For the text-containing cell, return its midpoint in [x, y] coordinate format. 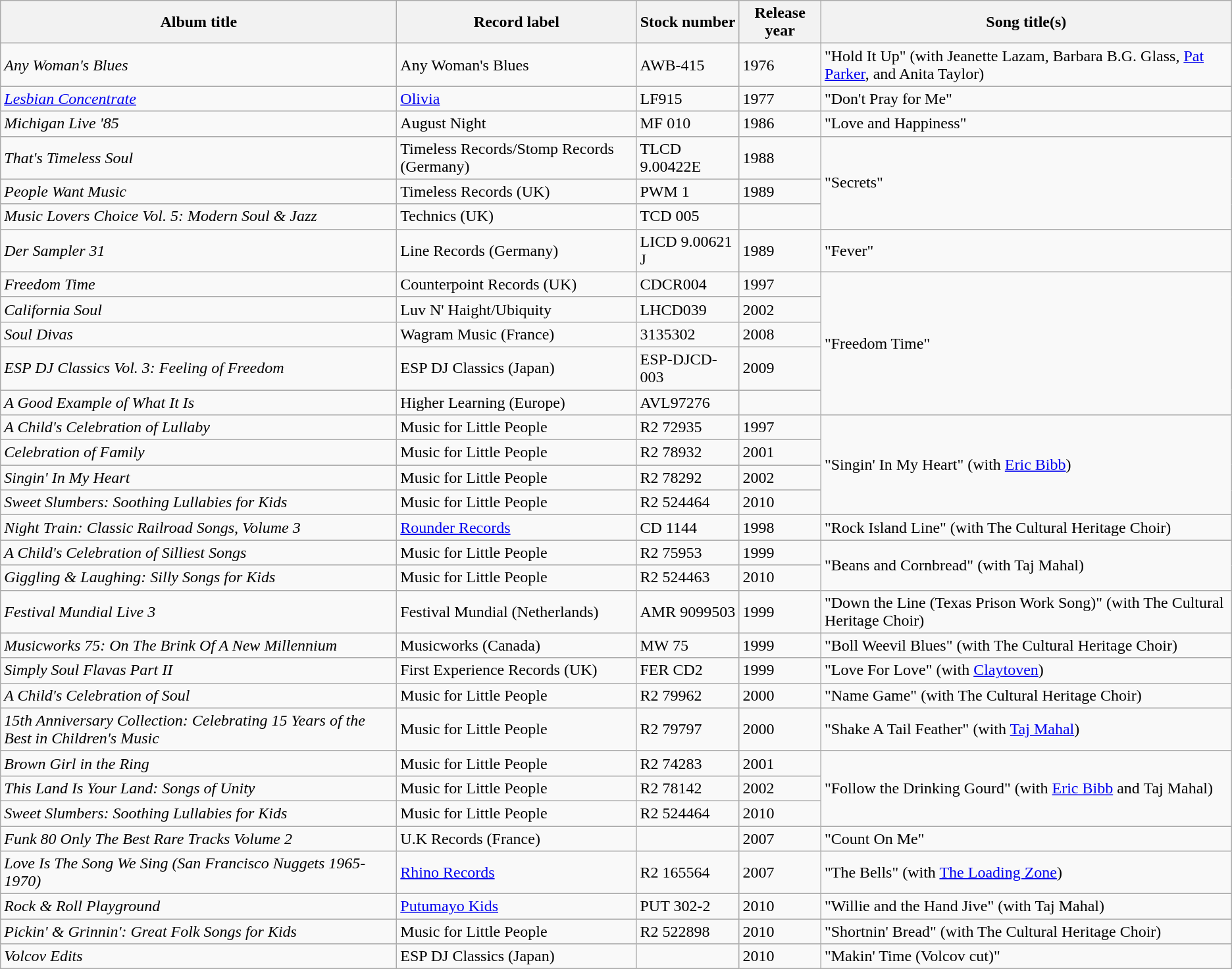
Love Is The Song We Sing (San Francisco Nuggets 1965-1970) [199, 872]
Song title(s) [1026, 22]
R2 79962 [688, 695]
Release year [780, 22]
1986 [780, 124]
Line Records (Germany) [517, 250]
Pickin' & Grinnin': Great Folk Songs for Kids [199, 932]
Putumayo Kids [517, 907]
Timeless Records/Stomp Records (Germany) [517, 158]
AMR 9099503 [688, 612]
Rock & Roll Playground [199, 907]
ESP DJ Classics Vol. 3: Feeling of Freedom [199, 368]
August Night [517, 124]
1998 [780, 528]
Celebration of Family [199, 453]
R2 79797 [688, 729]
"Makin' Time (Volcov cut)" [1026, 957]
3135302 [688, 334]
FER CD2 [688, 670]
Simply Soul Flavas Part II [199, 670]
Stock number [688, 22]
Musicworks 75: On The Brink Of A New Millennium [199, 645]
MF 010 [688, 124]
Album title [199, 22]
R2 165564 [688, 872]
California Soul [199, 309]
"Down the Line (Texas Prison Work Song)" (with The Cultural Heritage Choir) [1026, 612]
R2 78142 [688, 788]
"Follow the Drinking Gourd" (with Eric Bibb and Taj Mahal) [1026, 788]
R2 74283 [688, 763]
"Love For Love" (with Claytoven) [1026, 670]
LF915 [688, 99]
Higher Learning (Europe) [517, 402]
"Beans and Cornbread" (with Taj Mahal) [1026, 565]
ESP-DJCD-003 [688, 368]
Freedom Time [199, 284]
LICD 9.00621 J [688, 250]
A Good Example of What It Is [199, 402]
Funk 80 Only The Best Rare Tracks Volume 2 [199, 839]
Record label [517, 22]
Technics (UK) [517, 216]
AVL97276 [688, 402]
"Secrets" [1026, 183]
"Hold It Up" (with Jeanette Lazam, Barbara B.G. Glass, Pat Parker, and Anita Taylor) [1026, 64]
R2 524463 [688, 578]
Musicworks (Canada) [517, 645]
1976 [780, 64]
TCD 005 [688, 216]
Rhino Records [517, 872]
First Experience Records (UK) [517, 670]
Volcov Edits [199, 957]
Rounder Records [517, 528]
That's Timeless Soul [199, 158]
Festival Mundial Live 3 [199, 612]
"Love and Happiness" [1026, 124]
Lesbian Concentrate [199, 99]
Music Lovers Choice Vol. 5: Modern Soul & Jazz [199, 216]
Olivia [517, 99]
This Land Is Your Land: Songs of Unity [199, 788]
A Child's Celebration of Silliest Songs [199, 553]
"Willie and the Hand Jive" (with Taj Mahal) [1026, 907]
U.K Records (France) [517, 839]
"Freedom Time" [1026, 343]
MW 75 [688, 645]
Der Sampler 31 [199, 250]
A Child's Celebration of Soul [199, 695]
R2 78932 [688, 453]
"Fever" [1026, 250]
Wagram Music (France) [517, 334]
Giggling & Laughing: Silly Songs for Kids [199, 578]
Festival Mundial (Netherlands) [517, 612]
"Singin' In My Heart" (with Eric Bibb) [1026, 465]
Singin' In My Heart [199, 478]
Soul Divas [199, 334]
People Want Music [199, 191]
"Shake A Tail Feather" (with Taj Mahal) [1026, 729]
R2 78292 [688, 478]
"Count On Me" [1026, 839]
2008 [780, 334]
Brown Girl in the Ring [199, 763]
"Don't Pray for Me" [1026, 99]
Counterpoint Records (UK) [517, 284]
R2 522898 [688, 932]
15th Anniversary Collection: Celebrating 15 Years of the Best in Children's Music [199, 729]
1988 [780, 158]
"Boll Weevil Blues" (with The Cultural Heritage Choir) [1026, 645]
R2 72935 [688, 428]
Night Train: Classic Railroad Songs, Volume 3 [199, 528]
CDCR004 [688, 284]
R2 75953 [688, 553]
CD 1144 [688, 528]
"Shortnin' Bread" (with The Cultural Heritage Choir) [1026, 932]
"The Bells" (with The Loading Zone) [1026, 872]
Timeless Records (UK) [517, 191]
"Rock Island Line" (with The Cultural Heritage Choir) [1026, 528]
"Name Game" (with The Cultural Heritage Choir) [1026, 695]
PWM 1 [688, 191]
Luv N' Haight/Ubiquity [517, 309]
Michigan Live '85 [199, 124]
TLCD 9.00422E [688, 158]
2009 [780, 368]
AWB-415 [688, 64]
LHCD039 [688, 309]
PUT 302-2 [688, 907]
1977 [780, 99]
A Child's Celebration of Lullaby [199, 428]
